Extract the (X, Y) coordinate from the center of the cell holding the provided text.  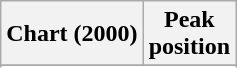
Peakposition (189, 34)
Chart (2000) (72, 34)
